For the text-containing cell, return its midpoint in [x, y] coordinate format. 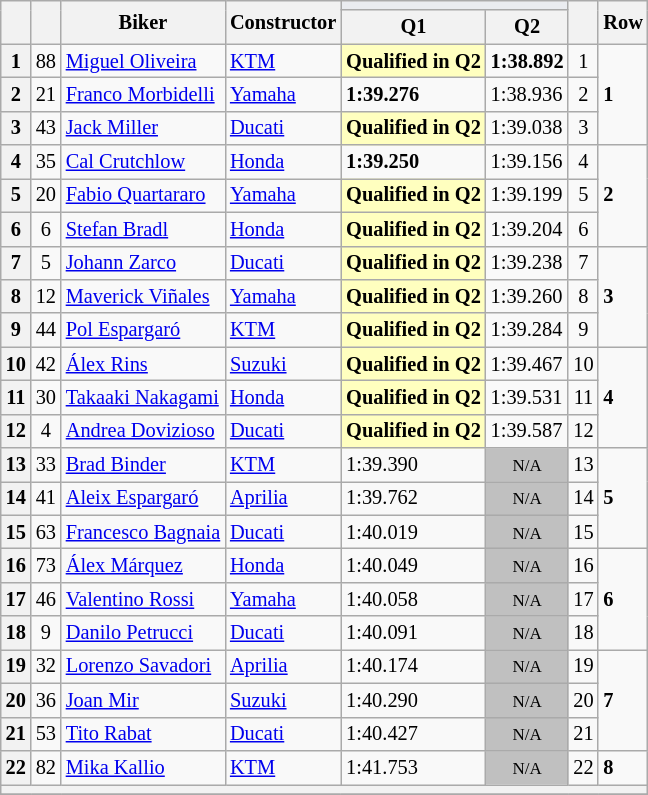
1:39.762 [413, 498]
1:38.936 [528, 94]
Fabio Quartararo [143, 195]
44 [46, 330]
Stefan Bradl [143, 229]
Álex Rins [143, 364]
36 [46, 700]
1:39.276 [413, 94]
1:39.204 [528, 229]
1:39.284 [528, 330]
1:40.019 [413, 532]
35 [46, 162]
Mika Kallio [143, 767]
1:39.390 [413, 465]
1:40.058 [413, 599]
Franco Morbidelli [143, 94]
46 [46, 599]
Brad Binder [143, 465]
Álex Márquez [143, 565]
Valentino Rossi [143, 599]
1:38.892 [528, 61]
Aleix Espargaró [143, 498]
41 [46, 498]
63 [46, 532]
Jack Miller [143, 128]
88 [46, 61]
43 [46, 128]
Andrea Dovizioso [143, 431]
1:40.174 [413, 666]
1:40.290 [413, 700]
Joan Mir [143, 700]
1:39.587 [528, 431]
1:39.250 [413, 162]
Francesco Bagnaia [143, 532]
1:39.531 [528, 397]
1:39.467 [528, 364]
82 [46, 767]
30 [46, 397]
Biker [143, 22]
Takaaki Nakagami [143, 397]
1:39.238 [528, 263]
Tito Rabat [143, 734]
33 [46, 465]
Pol Espargaró [143, 330]
1:39.038 [528, 128]
42 [46, 364]
1:40.091 [413, 633]
Lorenzo Savadori [143, 666]
Danilo Petrucci [143, 633]
Q2 [528, 27]
1:39.260 [528, 296]
1:39.156 [528, 162]
1:41.753 [413, 767]
1:40.427 [413, 734]
1:39.199 [528, 195]
Constructor [283, 22]
Miguel Oliveira [143, 61]
53 [46, 734]
73 [46, 565]
Maverick Viñales [143, 296]
Row [622, 22]
Q1 [413, 27]
1:40.049 [413, 565]
Johann Zarco [143, 263]
32 [46, 666]
Cal Crutchlow [143, 162]
